Search for the cell housing the specified text and yield its (x, y) center coordinate. 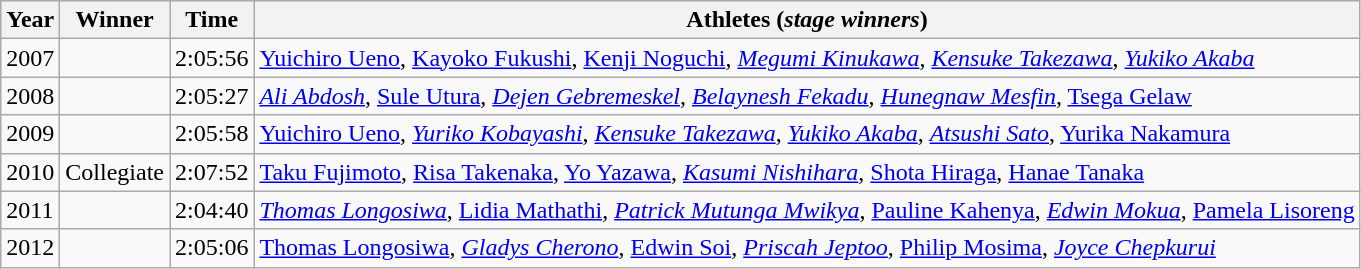
2:05:56 (212, 58)
2:07:52 (212, 172)
2009 (30, 134)
Yuichiro Ueno, Yuriko Kobayashi, Kensuke Takezawa, Yukiko Akaba, Atsushi Sato, Yurika Nakamura (807, 134)
Year (30, 20)
2:05:06 (212, 248)
2008 (30, 96)
2:05:58 (212, 134)
2011 (30, 210)
Collegiate (115, 172)
2012 (30, 248)
2007 (30, 58)
Time (212, 20)
2:04:40 (212, 210)
Winner (115, 20)
Thomas Longosiwa, Gladys Cherono, Edwin Soi, Priscah Jeptoo, Philip Mosima, Joyce Chepkurui (807, 248)
Athletes (stage winners) (807, 20)
Taku Fujimoto, Risa Takenaka, Yo Yazawa, Kasumi Nishihara, Shota Hiraga, Hanae Tanaka (807, 172)
2:05:27 (212, 96)
2010 (30, 172)
Thomas Longosiwa, Lidia Mathathi, Patrick Mutunga Mwikya, Pauline Kahenya, Edwin Mokua, Pamela Lisoreng (807, 210)
Yuichiro Ueno, Kayoko Fukushi, Kenji Noguchi, Megumi Kinukawa, Kensuke Takezawa, Yukiko Akaba (807, 58)
Ali Abdosh, Sule Utura, Dejen Gebremeskel, Belaynesh Fekadu, Hunegnaw Mesfin, Tsega Gelaw (807, 96)
